Output the [X, Y] coordinate of the center of the cell containing the given text.  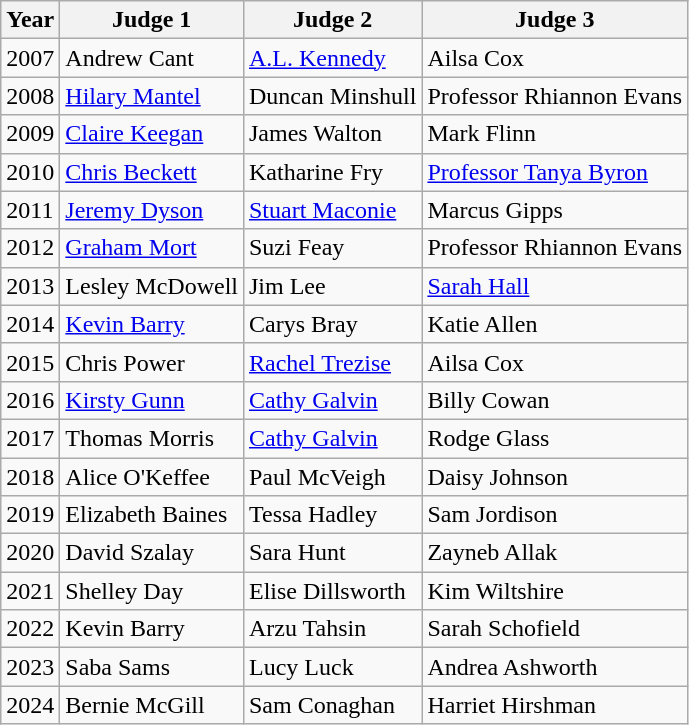
Shelley Day [152, 591]
2011 [30, 210]
Tessa Hadley [332, 515]
2019 [30, 515]
Jim Lee [332, 286]
2015 [30, 362]
Judge 1 [152, 20]
David Szalay [152, 553]
Suzi Feay [332, 248]
2012 [30, 248]
Sam Jordison [555, 515]
2009 [30, 134]
Thomas Morris [152, 438]
Katharine Fry [332, 172]
Arzu Tahsin [332, 629]
Hilary Mantel [152, 96]
2010 [30, 172]
Bernie McGill [152, 705]
Rachel Trezise [332, 362]
Judge 2 [332, 20]
2022 [30, 629]
2024 [30, 705]
Sara Hunt [332, 553]
Graham Mort [152, 248]
Kim Wiltshire [555, 591]
Elise Dillsworth [332, 591]
A.L. Kennedy [332, 58]
Andrea Ashworth [555, 667]
James Walton [332, 134]
Sarah Schofield [555, 629]
Mark Flinn [555, 134]
Sarah Hall [555, 286]
2023 [30, 667]
Elizabeth Baines [152, 515]
Duncan Minshull [332, 96]
Billy Cowan [555, 400]
Stuart Maconie [332, 210]
2020 [30, 553]
Carys Bray [332, 324]
Harriet Hirshman [555, 705]
Marcus Gipps [555, 210]
Professor Tanya Byron [555, 172]
Lesley McDowell [152, 286]
2008 [30, 96]
2018 [30, 477]
Chris Beckett [152, 172]
2007 [30, 58]
Alice O'Keffee [152, 477]
2014 [30, 324]
2016 [30, 400]
Sam Conaghan [332, 705]
2013 [30, 286]
Katie Allen [555, 324]
Daisy Johnson [555, 477]
Claire Keegan [152, 134]
2017 [30, 438]
Jeremy Dyson [152, 210]
Year [30, 20]
2021 [30, 591]
Saba Sams [152, 667]
Zayneb Allak [555, 553]
Andrew Cant [152, 58]
Judge 3 [555, 20]
Lucy Luck [332, 667]
Paul McVeigh [332, 477]
Kirsty Gunn [152, 400]
Chris Power [152, 362]
Rodge Glass [555, 438]
